From the cell containing the given text, extract its center point as [x, y] coordinate. 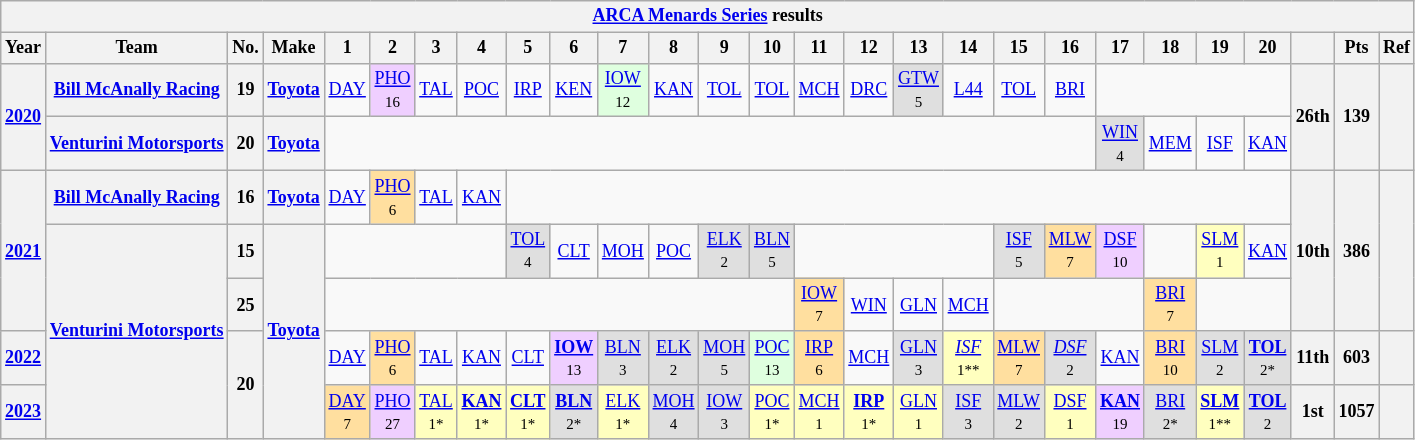
CLT1* [528, 412]
BLN3 [624, 358]
Pts [1356, 48]
GLN1 [919, 412]
GLN [919, 305]
2020 [24, 116]
386 [1356, 250]
6 [574, 48]
WIN [869, 305]
ISF5 [1018, 251]
KAN1* [482, 412]
ISF3 [968, 412]
12 [869, 48]
ARCA Menards Series results [708, 16]
BRI [1070, 90]
13 [919, 48]
18 [1170, 48]
1st [1312, 412]
L44 [968, 90]
IRP [528, 90]
7 [624, 48]
DSF1 [1070, 412]
Team [136, 48]
17 [1120, 48]
26th [1312, 116]
Make [294, 48]
POC1* [772, 412]
TOL4 [528, 251]
KAN19 [1120, 412]
Ref [1397, 48]
DRC [869, 90]
2023 [24, 412]
SLM2 [1220, 358]
DAY7 [347, 412]
10 [772, 48]
IRP6 [819, 358]
WIN4 [1120, 144]
SLM1** [1220, 412]
10th [1312, 250]
MOH [624, 251]
139 [1356, 116]
TAL1* [436, 412]
BLN5 [772, 251]
IOW3 [724, 412]
MOH4 [674, 412]
POC13 [772, 358]
IRP1* [869, 412]
IOW12 [624, 90]
IOW7 [819, 305]
TOL2 [1268, 412]
MLW2 [1018, 412]
MEM [1170, 144]
MOH5 [724, 358]
GLN3 [919, 358]
Year [24, 48]
9 [724, 48]
BRI7 [1170, 305]
IOW13 [574, 358]
2 [392, 48]
MCH1 [819, 412]
No. [246, 48]
DSF10 [1120, 251]
2022 [24, 358]
603 [1356, 358]
3 [436, 48]
ISF1** [968, 358]
ELK1* [624, 412]
ISF [1220, 144]
BRI10 [1170, 358]
TOL2* [1268, 358]
11 [819, 48]
8 [674, 48]
2021 [24, 250]
BLN2* [574, 412]
SLM1 [1220, 251]
14 [968, 48]
KEN [574, 90]
5 [528, 48]
PHO27 [392, 412]
BRI2* [1170, 412]
PHO16 [392, 90]
4 [482, 48]
GTW5 [919, 90]
25 [246, 305]
11th [1312, 358]
1057 [1356, 412]
1 [347, 48]
DSF2 [1070, 358]
